Return (x, y) of the center of cell containing provided text 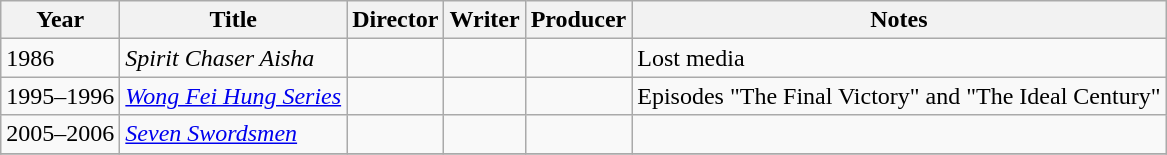
Year (60, 20)
Writer (484, 20)
Episodes "The Final Victory" and "The Ideal Century" (899, 96)
1986 (60, 58)
Director (396, 20)
Producer (578, 20)
1995–1996 (60, 96)
2005–2006 (60, 134)
Wong Fei Hung Series (234, 96)
Lost media (899, 58)
Seven Swordsmen (234, 134)
Notes (899, 20)
Title (234, 20)
Spirit Chaser Aisha (234, 58)
